Capture the cell that displays the provided text and extract its [x, y] central coordinate. 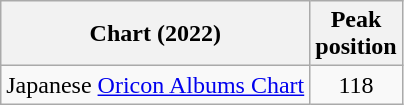
Chart (2022) [156, 34]
118 [356, 85]
Japanese Oricon Albums Chart [156, 85]
Peakposition [356, 34]
